Determine the (x, y) coordinate at the center of the cell enclosing the given text.  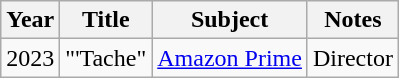
Director (352, 58)
Year (30, 20)
2023 (30, 58)
Notes (352, 20)
Amazon Prime (230, 58)
Subject (230, 20)
Title (106, 20)
"'Tache" (106, 58)
